Find where the given text appears and provide that cell's center as (X, Y) coordinate. 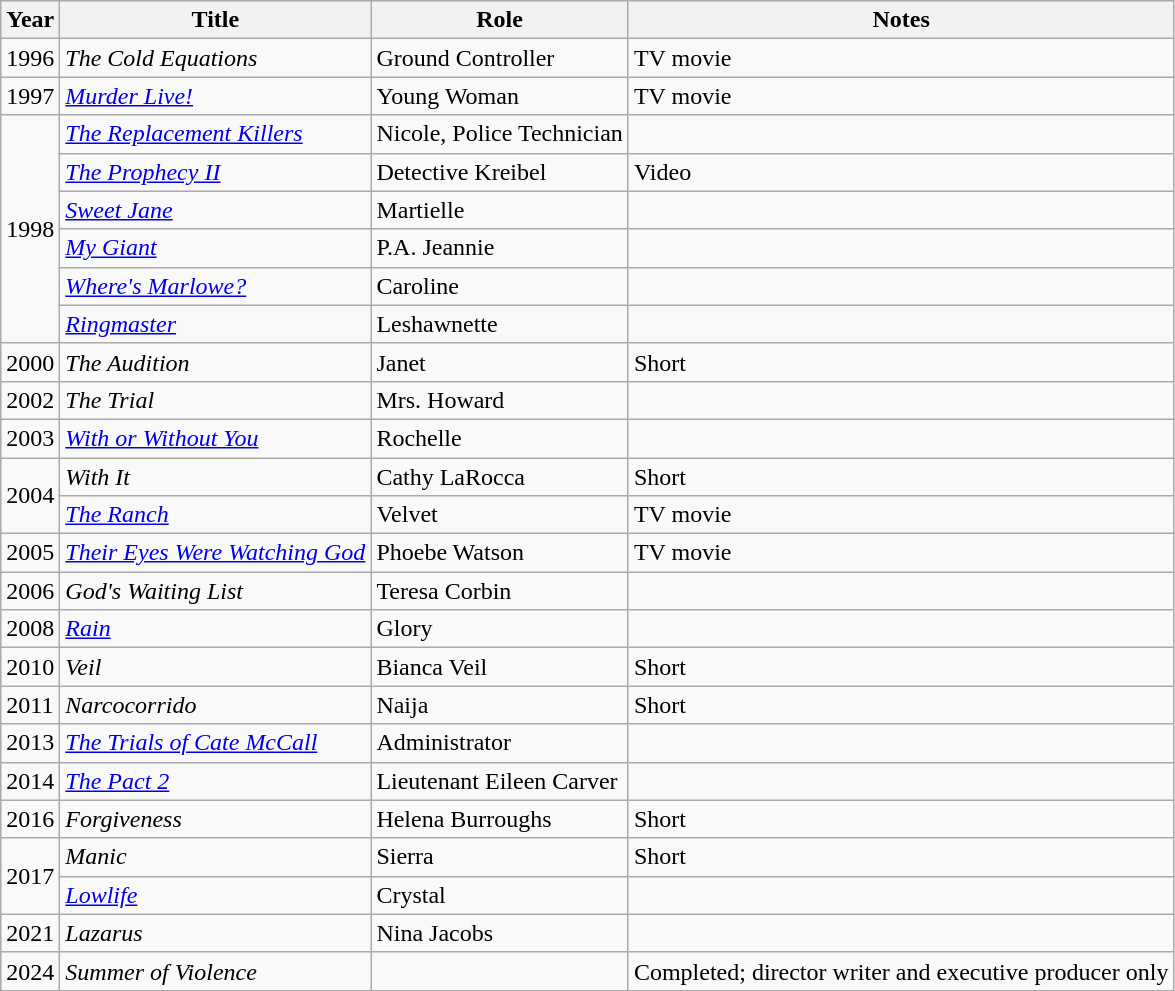
My Giant (216, 248)
2002 (30, 400)
Janet (500, 362)
Nicole, Police Technician (500, 134)
Crystal (500, 895)
Veil (216, 667)
The Audition (216, 362)
Nina Jacobs (500, 933)
Ground Controller (500, 58)
Lowlife (216, 895)
Glory (500, 629)
With It (216, 477)
Martielle (500, 210)
Narcocorrido (216, 705)
Bianca Veil (500, 667)
Completed; director writer and executive producer only (901, 971)
2005 (30, 553)
Video (901, 172)
Murder Live! (216, 96)
Role (500, 20)
Sweet Jane (216, 210)
Phoebe Watson (500, 553)
The Cold Equations (216, 58)
The Trial (216, 400)
Teresa Corbin (500, 591)
The Trials of Cate McCall (216, 743)
P.A. Jeannie (500, 248)
Ringmaster (216, 324)
2016 (30, 819)
2024 (30, 971)
2017 (30, 876)
Rochelle (500, 438)
2004 (30, 496)
2011 (30, 705)
The Replacement Killers (216, 134)
Mrs. Howard (500, 400)
2006 (30, 591)
Leshawnette (500, 324)
Forgiveness (216, 819)
Caroline (500, 286)
1998 (30, 229)
The Prophecy II (216, 172)
Lazarus (216, 933)
Their Eyes Were Watching God (216, 553)
Notes (901, 20)
2008 (30, 629)
Sierra (500, 857)
Rain (216, 629)
2021 (30, 933)
2010 (30, 667)
1996 (30, 58)
2000 (30, 362)
The Ranch (216, 515)
With or Without You (216, 438)
2003 (30, 438)
Title (216, 20)
Manic (216, 857)
Velvet (500, 515)
Where's Marlowe? (216, 286)
Naija (500, 705)
Young Woman (500, 96)
Summer of Violence (216, 971)
Helena Burroughs (500, 819)
Lieutenant Eileen Carver (500, 781)
Cathy LaRocca (500, 477)
God's Waiting List (216, 591)
2013 (30, 743)
Detective Kreibel (500, 172)
Year (30, 20)
1997 (30, 96)
Administrator (500, 743)
2014 (30, 781)
The Pact 2 (216, 781)
